Provide the [x, y] coordinate of the cell's center where the given text is located.  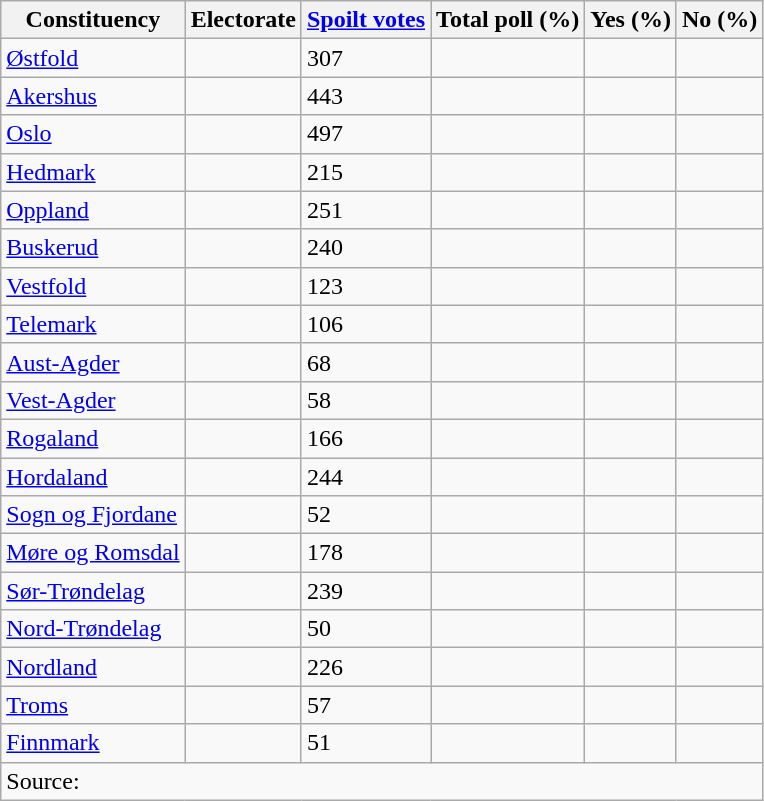
52 [366, 515]
123 [366, 286]
Oslo [93, 134]
Constituency [93, 20]
Total poll (%) [508, 20]
68 [366, 362]
Vestfold [93, 286]
Electorate [243, 20]
Buskerud [93, 248]
Finnmark [93, 743]
239 [366, 591]
Nordland [93, 667]
Rogaland [93, 438]
240 [366, 248]
Troms [93, 705]
51 [366, 743]
Hedmark [93, 172]
57 [366, 705]
106 [366, 324]
Aust-Agder [93, 362]
Telemark [93, 324]
Oppland [93, 210]
Source: [382, 781]
Yes (%) [631, 20]
Nord-Trøndelag [93, 629]
244 [366, 477]
50 [366, 629]
307 [366, 58]
215 [366, 172]
Vest-Agder [93, 400]
Sogn og Fjordane [93, 515]
443 [366, 96]
58 [366, 400]
Akershus [93, 96]
Møre og Romsdal [93, 553]
251 [366, 210]
Spoilt votes [366, 20]
178 [366, 553]
166 [366, 438]
497 [366, 134]
226 [366, 667]
Hordaland [93, 477]
Østfold [93, 58]
No (%) [719, 20]
Sør-Trøndelag [93, 591]
